Scan for the cell matching the given text and deliver its (X, Y) coordinate at center. 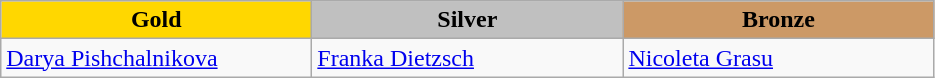
Bronze (778, 20)
Silver (468, 20)
Nicoleta Grasu (778, 58)
Franka Dietzsch (468, 58)
Gold (156, 20)
Darya Pishchalnikova (156, 58)
